Scan for the cell matching the given text and deliver its (X, Y) coordinate at center. 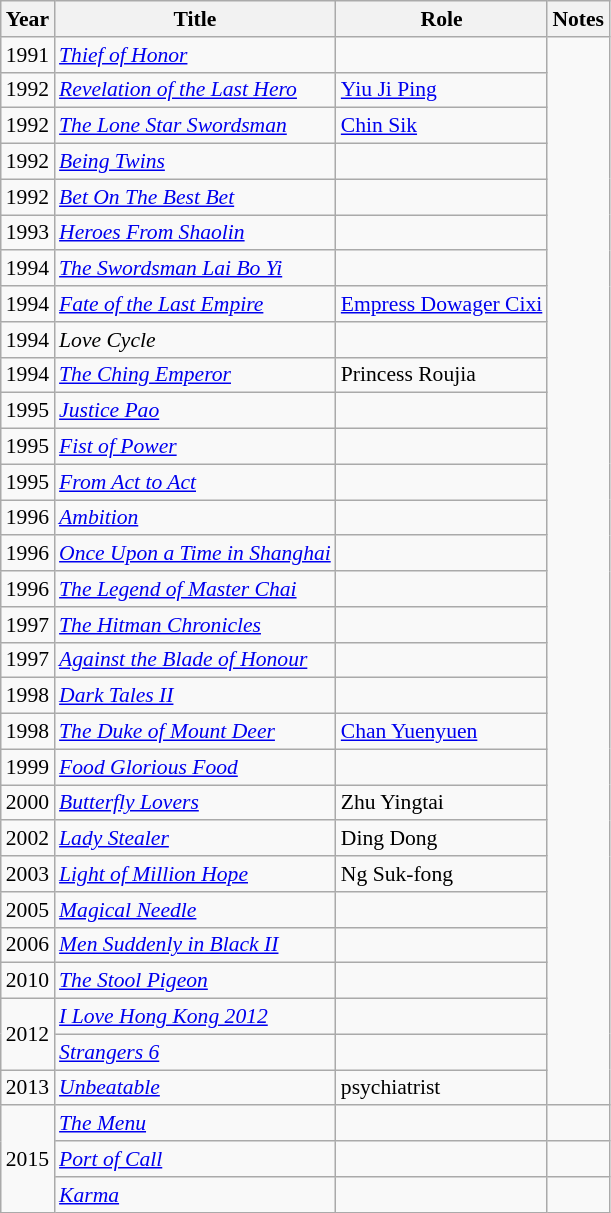
Ding Dong (442, 839)
Chan Yuenyuen (442, 732)
psychiatrist (442, 1088)
2015 (28, 1160)
2002 (28, 839)
Fate of the Last Empire (195, 304)
Unbeatable (195, 1088)
2000 (28, 803)
Princess Roujia (442, 375)
I Love Hong Kong 2012 (195, 1017)
Year (28, 19)
Magical Needle (195, 910)
The Duke of Mount Deer (195, 732)
Light of Million Hope (195, 874)
Revelation of the Last Hero (195, 90)
Heroes From Shaolin (195, 233)
Against the Blade of Honour (195, 660)
2013 (28, 1088)
Yiu Ji Ping (442, 90)
2010 (28, 981)
The Hitman Chronicles (195, 625)
Empress Dowager Cixi (442, 304)
Notes (578, 19)
Food Glorious Food (195, 767)
Strangers 6 (195, 1052)
1999 (28, 767)
Karma (195, 1195)
The Lone Star Swordsman (195, 126)
Zhu Yingtai (442, 803)
Role (442, 19)
Bet On The Best Bet (195, 197)
Thief of Honor (195, 55)
Being Twins (195, 162)
Title (195, 19)
1993 (28, 233)
Men Suddenly in Black II (195, 945)
2006 (28, 945)
The Stool Pigeon (195, 981)
2003 (28, 874)
Dark Tales II (195, 696)
Port of Call (195, 1159)
The Legend of Master Chai (195, 589)
Ambition (195, 518)
1991 (28, 55)
From Act to Act (195, 482)
Chin Sik (442, 126)
Love Cycle (195, 340)
Butterfly Lovers (195, 803)
The Swordsman Lai Bo Yi (195, 269)
The Menu (195, 1124)
Justice Pao (195, 411)
Once Upon a Time in Shanghai (195, 554)
2005 (28, 910)
Fist of Power (195, 447)
2012 (28, 1034)
Ng Suk-fong (442, 874)
The Ching Emperor (195, 375)
Lady Stealer (195, 839)
